Capture the cell that displays the provided text and extract its [X, Y] central coordinate. 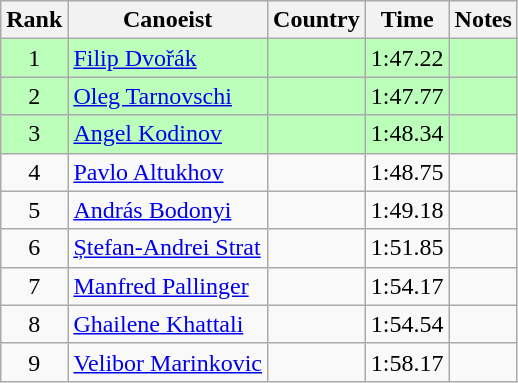
1:47.77 [407, 96]
András Bodonyi [168, 210]
Pavlo Altukhov [168, 172]
8 [34, 324]
Manfred Pallinger [168, 286]
Oleg Tarnovschi [168, 96]
1:54.17 [407, 286]
1:54.54 [407, 324]
Canoeist [168, 20]
Filip Dvořák [168, 58]
6 [34, 248]
1:49.18 [407, 210]
Time [407, 20]
2 [34, 96]
3 [34, 134]
Ștefan-Andrei Strat [168, 248]
Notes [483, 20]
1 [34, 58]
5 [34, 210]
1:48.34 [407, 134]
4 [34, 172]
1:51.85 [407, 248]
Velibor Marinkovic [168, 362]
1:47.22 [407, 58]
1:58.17 [407, 362]
9 [34, 362]
Country [317, 20]
Angel Kodinov [168, 134]
7 [34, 286]
1:48.75 [407, 172]
Ghailene Khattali [168, 324]
Rank [34, 20]
